Identify which cell holds the provided text, then report its (x, y) central coordinate. 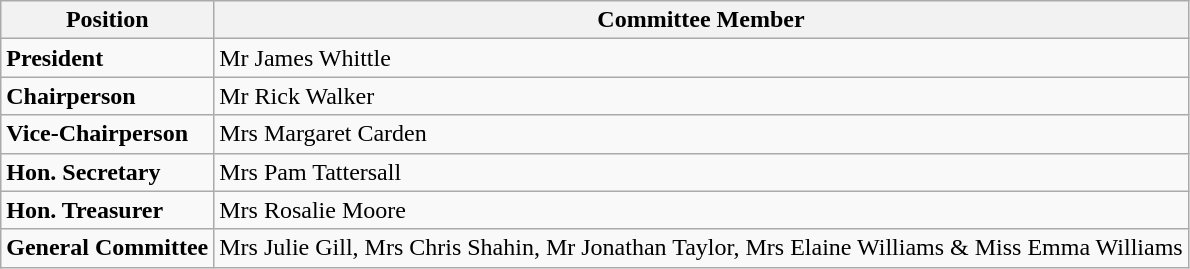
Mrs Julie Gill, Mrs Chris Shahin, Mr Jonathan Taylor, Mrs Elaine Williams & Miss Emma Williams (701, 248)
Chairperson (108, 96)
Committee Member (701, 20)
General Committee (108, 248)
Hon. Treasurer (108, 210)
Vice-Chairperson (108, 134)
Hon. Secretary (108, 172)
Mrs Margaret Carden (701, 134)
Mrs Rosalie Moore (701, 210)
Mr James Whittle (701, 58)
Mrs Pam Tattersall (701, 172)
President (108, 58)
Mr Rick Walker (701, 96)
Position (108, 20)
